Find where the given text appears and provide that cell's center as [X, Y] coordinate. 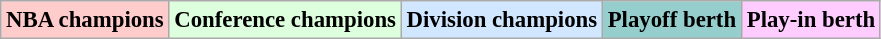
Division champions [502, 20]
Playoff berth [672, 20]
NBA champions [85, 20]
Play-in berth [810, 20]
Conference champions [285, 20]
